Search for the cell housing the specified text and yield its (X, Y) center coordinate. 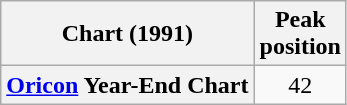
Oricon Year-End Chart (128, 85)
42 (300, 85)
Peakposition (300, 34)
Chart (1991) (128, 34)
